Detect which cell encompasses the target text, then output its (X, Y) center coordinate. 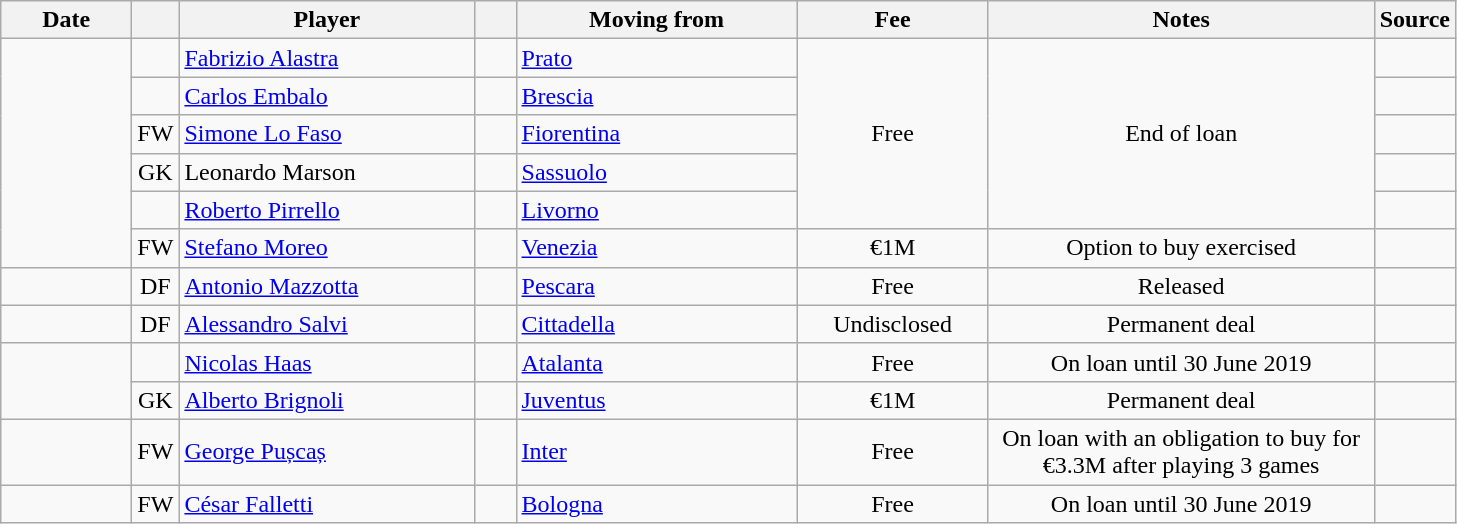
George Pușcaș (327, 452)
Stefano Moreo (327, 248)
Notes (1181, 20)
Pescara (656, 286)
Leonardo Marson (327, 172)
Brescia (656, 96)
César Falletti (327, 503)
Carlos Embalo (327, 96)
Player (327, 20)
Source (1414, 20)
Moving from (656, 20)
End of loan (1181, 134)
Prato (656, 58)
Inter (656, 452)
Option to buy exercised (1181, 248)
Sassuolo (656, 172)
Atalanta (656, 362)
Fabrizio Alastra (327, 58)
Fiorentina (656, 134)
Roberto Pirrello (327, 210)
Nicolas Haas (327, 362)
Juventus (656, 400)
Bologna (656, 503)
Simone Lo Faso (327, 134)
Cittadella (656, 324)
Released (1181, 286)
Fee (892, 20)
On loan with an obligation to buy for €3.3M after playing 3 games (1181, 452)
Alessandro Salvi (327, 324)
Livorno (656, 210)
Date (66, 20)
Undisclosed (892, 324)
Alberto Brignoli (327, 400)
Venezia (656, 248)
Antonio Mazzotta (327, 286)
